Extract the (x, y) coordinate from the center of the cell holding the provided text.  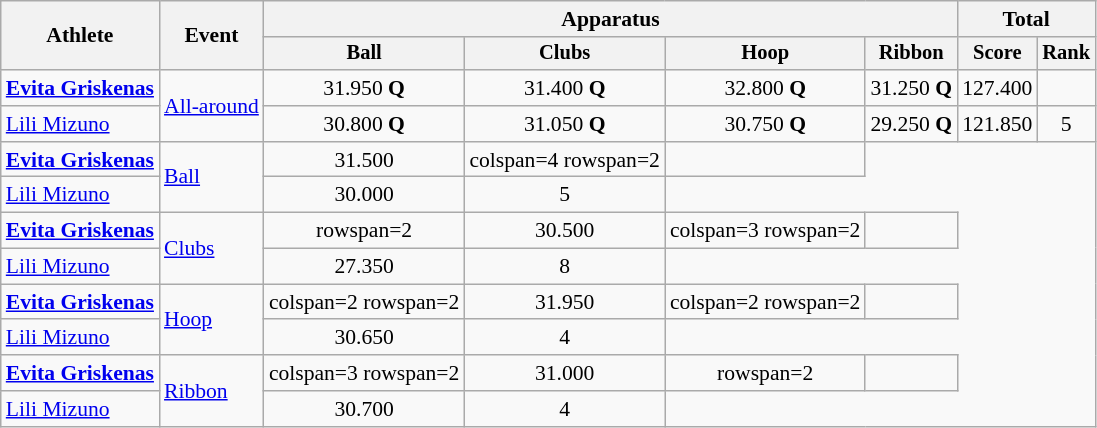
27.350 (364, 267)
Total (1026, 19)
colspan=4 rowspan=2 (564, 160)
30.000 (364, 195)
31.950 (564, 302)
8 (564, 267)
30.700 (364, 409)
127.400 (997, 88)
Score (997, 54)
121.850 (997, 124)
31.950 Q (364, 88)
30.650 (364, 338)
Apparatus (610, 19)
30.500 (564, 231)
Athlete (80, 36)
32.800 Q (766, 88)
Event (212, 36)
All-around (212, 106)
30.800 Q (364, 124)
31.000 (564, 373)
30.750 Q (766, 124)
31.400 Q (564, 88)
31.050 Q (564, 124)
31.500 (364, 160)
Rank (1066, 54)
29.250 Q (911, 124)
31.250 Q (911, 88)
